Determine the (x, y) coordinate at the center of the cell enclosing the given text.  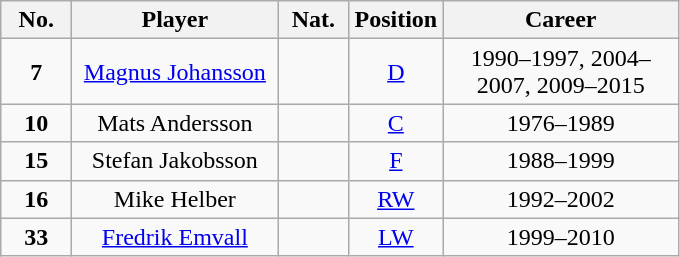
Player (175, 20)
F (396, 161)
1976–1989 (561, 123)
33 (36, 237)
Nat. (314, 20)
LW (396, 237)
Position (396, 20)
No. (36, 20)
15 (36, 161)
RW (396, 199)
1990–1997, 2004–2007, 2009–2015 (561, 72)
Career (561, 20)
1999–2010 (561, 237)
16 (36, 199)
Magnus Johansson (175, 72)
Mike Helber (175, 199)
Stefan Jakobsson (175, 161)
7 (36, 72)
Mats Andersson (175, 123)
1988–1999 (561, 161)
1992–2002 (561, 199)
D (396, 72)
Fredrik Emvall (175, 237)
10 (36, 123)
C (396, 123)
